For the text-containing cell, return its midpoint in [X, Y] coordinate format. 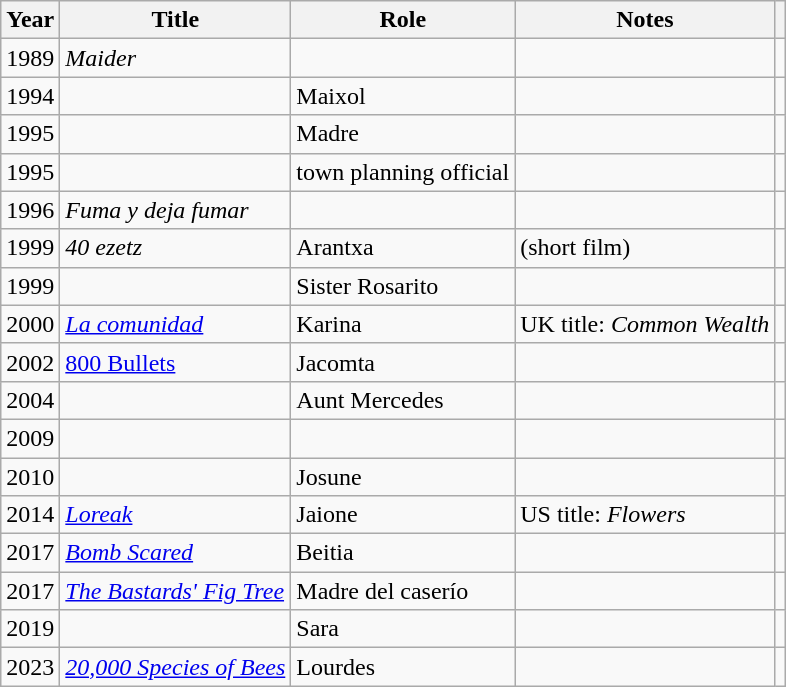
20,000 Species of Bees [176, 667]
Year [30, 20]
Sara [403, 629]
Lourdes [403, 667]
Maixol [403, 96]
Josune [403, 477]
The Bastards' Fig Tree [176, 591]
Role [403, 20]
Beitia [403, 553]
Arantxa [403, 248]
Notes [645, 20]
800 Bullets [176, 362]
1994 [30, 96]
2004 [30, 400]
2002 [30, 362]
Title [176, 20]
1996 [30, 210]
40 ezetz [176, 248]
Bomb Scared [176, 553]
town planning official [403, 172]
Fuma y deja fumar [176, 210]
2023 [30, 667]
2014 [30, 515]
UK title: Common Wealth [645, 324]
Jaione [403, 515]
US title: Flowers [645, 515]
Karina [403, 324]
(short film) [645, 248]
2009 [30, 438]
La comunidad [176, 324]
Aunt Mercedes [403, 400]
Madre [403, 134]
Maider [176, 58]
Jacomta [403, 362]
2000 [30, 324]
2010 [30, 477]
Sister Rosarito [403, 286]
1989 [30, 58]
2019 [30, 629]
Madre del caserío [403, 591]
Loreak [176, 515]
